From the cell containing the given text, extract its center point as [x, y] coordinate. 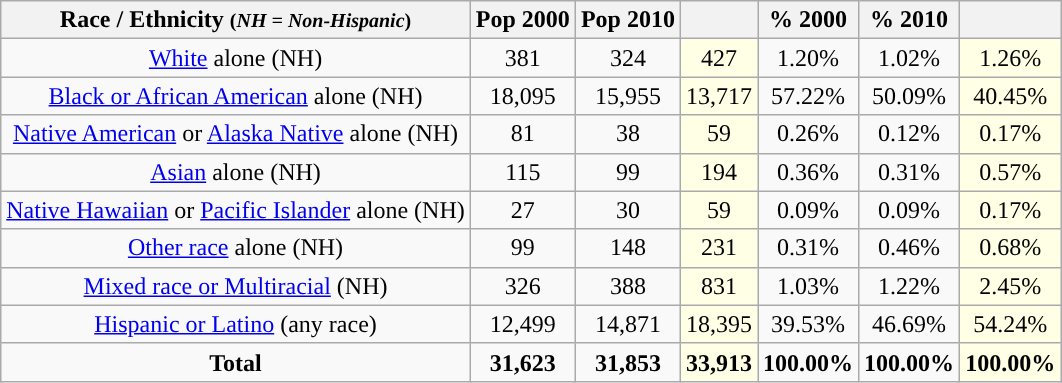
326 [522, 286]
0.46% [910, 248]
2.45% [1010, 286]
1.26% [1010, 58]
13,717 [718, 96]
148 [628, 248]
12,499 [522, 324]
18,395 [718, 324]
194 [718, 172]
38 [628, 134]
Race / Ethnicity (NH = Non-Hispanic) [236, 20]
381 [522, 58]
40.45% [1010, 96]
0.26% [808, 134]
White alone (NH) [236, 58]
Black or African American alone (NH) [236, 96]
324 [628, 58]
231 [718, 248]
46.69% [910, 324]
39.53% [808, 324]
Pop 2000 [522, 20]
Pop 2010 [628, 20]
30 [628, 210]
0.57% [1010, 172]
33,913 [718, 362]
1.20% [808, 58]
% 2000 [808, 20]
Asian alone (NH) [236, 172]
Total [236, 362]
388 [628, 286]
15,955 [628, 96]
Hispanic or Latino (any race) [236, 324]
14,871 [628, 324]
50.09% [910, 96]
Native American or Alaska Native alone (NH) [236, 134]
0.12% [910, 134]
1.22% [910, 286]
57.22% [808, 96]
Other race alone (NH) [236, 248]
1.02% [910, 58]
31,623 [522, 362]
115 [522, 172]
54.24% [1010, 324]
27 [522, 210]
81 [522, 134]
0.68% [1010, 248]
31,853 [628, 362]
% 2010 [910, 20]
1.03% [808, 286]
427 [718, 58]
Mixed race or Multiracial (NH) [236, 286]
0.36% [808, 172]
18,095 [522, 96]
Native Hawaiian or Pacific Islander alone (NH) [236, 210]
831 [718, 286]
